Scan for the cell matching the given text and deliver its (X, Y) coordinate at center. 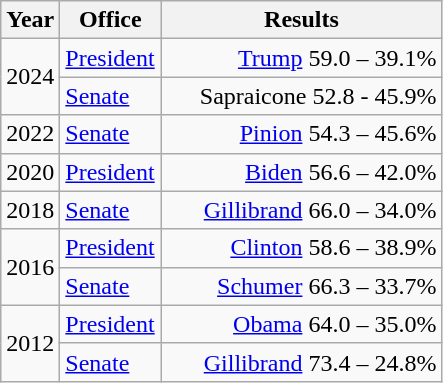
2024 (30, 77)
Sapraicone 52.8 - 45.9% (302, 96)
2012 (30, 343)
Pinion 54.3 – 45.6% (302, 134)
2022 (30, 134)
Gillibrand 66.0 – 34.0% (302, 210)
Obama 64.0 – 35.0% (302, 324)
Results (302, 20)
Trump 59.0 – 39.1% (302, 58)
Clinton 58.6 – 38.9% (302, 248)
2020 (30, 172)
Office (110, 20)
Gillibrand 73.4 – 24.8% (302, 362)
Biden 56.6 – 42.0% (302, 172)
Year (30, 20)
2016 (30, 267)
Schumer 66.3 – 33.7% (302, 286)
2018 (30, 210)
